Scan for the cell matching the given text and deliver its (x, y) coordinate at center. 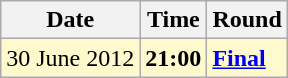
Date (70, 20)
21:00 (174, 58)
30 June 2012 (70, 58)
Time (174, 20)
Round (247, 20)
Final (247, 58)
